Return the (X, Y) coordinate for the center point of the cell that contains the specified text.  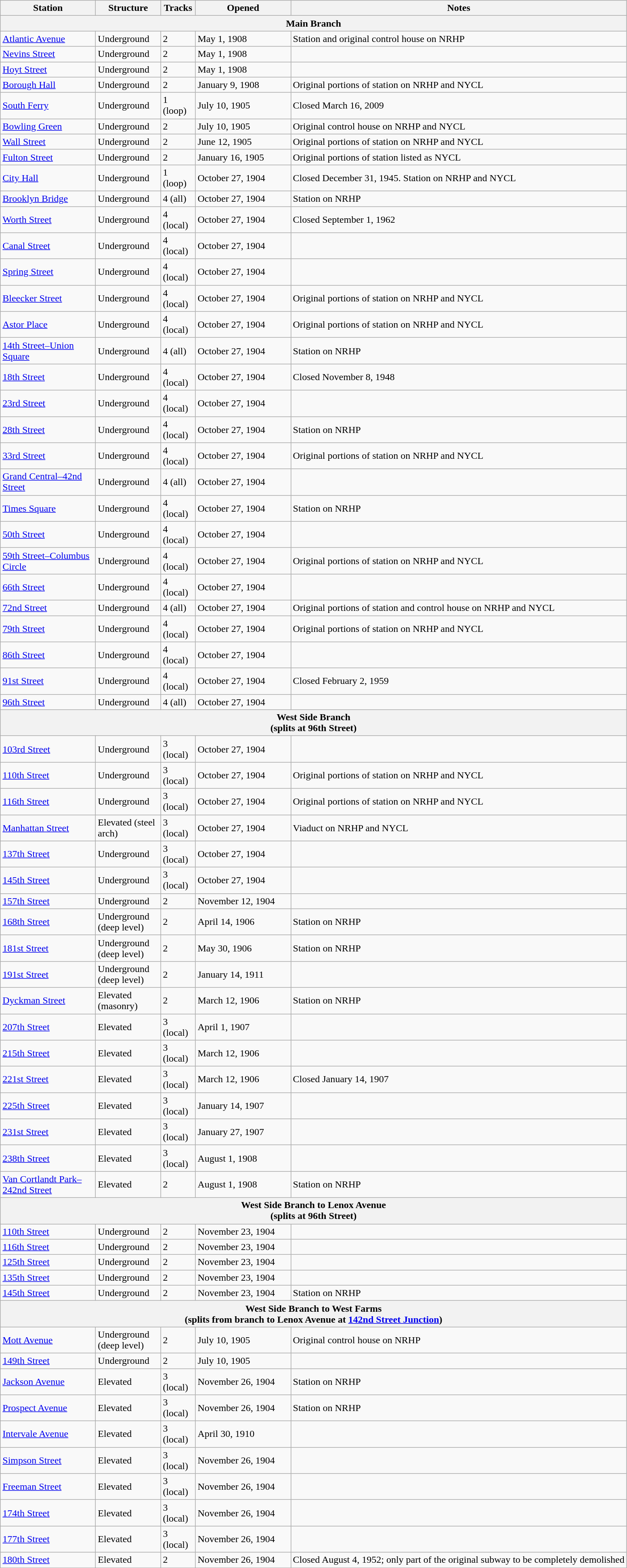
Times Square (48, 508)
Manhattan Street (48, 828)
168th Street (48, 922)
April 1, 1907 (243, 1027)
Bowling Green (48, 126)
Worth Street (48, 220)
Van Cortlandt Park–242nd Street (48, 1185)
Closed December 31, 1945. Station on NRHP and NYCL (459, 178)
Tracks (178, 8)
28th Street (48, 429)
181st Street (48, 948)
Freeman Street (48, 1486)
180th Street (48, 1560)
Astor Place (48, 324)
West Side Branch to Lenox Avenue(splits at 96th Street) (314, 1210)
Closed November 8, 1948 (459, 377)
Closed January 14, 1907 (459, 1080)
149th Street (48, 1361)
City Hall (48, 178)
Hoyt Street (48, 69)
Elevated (masonry) (128, 1001)
79th Street (48, 629)
238th Street (48, 1158)
Opened (243, 8)
Original control house on NRHP and NYCL (459, 126)
14th Street–Union Square (48, 351)
50th Street (48, 534)
Closed March 16, 2009 (459, 106)
Spring Street (48, 272)
Simpson Street (48, 1461)
Closed September 1, 1962 (459, 220)
Closed February 2, 1959 (459, 681)
103rd Street (48, 749)
January 14, 1911 (243, 974)
November 12, 1904 (243, 901)
Atlantic Avenue (48, 39)
23rd Street (48, 403)
207th Street (48, 1027)
Original portions of station listed as NYCL (459, 157)
Grand Central–42nd Street (48, 482)
Nevins Street (48, 54)
86th Street (48, 655)
Fulton Street (48, 157)
231st Street (48, 1132)
Viaduct on NRHP and NYCL (459, 828)
72nd Street (48, 608)
Elevated (steel arch) (128, 828)
Canal Street (48, 246)
137th Street (48, 854)
96th Street (48, 702)
Dyckman Street (48, 1001)
174th Street (48, 1513)
91st Street (48, 681)
Mott Avenue (48, 1340)
225th Street (48, 1106)
Notes (459, 8)
Borough Hall (48, 85)
191st Street (48, 974)
Jackson Avenue (48, 1382)
157th Street (48, 901)
Wall Street (48, 142)
West Side Branch to West Farms(splits from branch to Lenox Avenue at 142nd Street Junction) (314, 1314)
Station (48, 8)
Original control house on NRHP (459, 1340)
18th Street (48, 377)
125th Street (48, 1262)
221st Street (48, 1080)
177th Street (48, 1539)
April 14, 1906 (243, 922)
May 30, 1906 (243, 948)
January 27, 1907 (243, 1132)
Closed August 4, 1952; only part of the original subway to be completely demolished (459, 1560)
April 30, 1910 (243, 1434)
Main Branch (314, 23)
33rd Street (48, 456)
Station and original control house on NRHP (459, 39)
West Side Branch(splits at 96th Street) (314, 723)
Structure (128, 8)
66th Street (48, 587)
59th Street–Columbus Circle (48, 561)
January 16, 1905 (243, 157)
135th Street (48, 1277)
Intervale Avenue (48, 1434)
215th Street (48, 1053)
January 9, 1908 (243, 85)
South Ferry (48, 106)
January 14, 1907 (243, 1106)
Brooklyn Bridge (48, 199)
Prospect Avenue (48, 1408)
June 12, 1905 (243, 142)
Bleecker Street (48, 299)
Original portions of station and control house on NRHP and NYCL (459, 608)
